From the cell containing the given text, extract its center point as (x, y) coordinate. 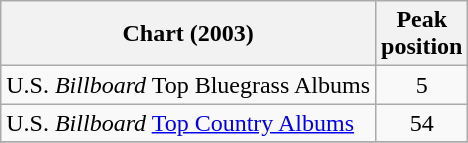
Chart (2003) (188, 34)
5 (422, 85)
U.S. Billboard Top Country Albums (188, 123)
U.S. Billboard Top Bluegrass Albums (188, 85)
54 (422, 123)
Peakposition (422, 34)
